Capture the cell that displays the provided text and extract its [X, Y] central coordinate. 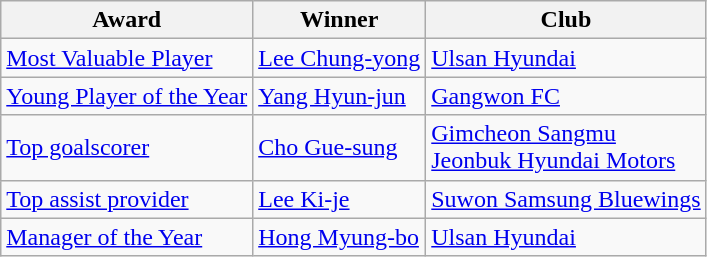
Gangwon FC [566, 96]
Lee Ki-je [340, 199]
Suwon Samsung Bluewings [566, 199]
Lee Chung-yong [340, 58]
Yang Hyun-jun [340, 96]
Manager of the Year [127, 237]
Winner [340, 20]
Top assist provider [127, 199]
Club [566, 20]
Young Player of the Year [127, 96]
Top goalscorer [127, 148]
Cho Gue-sung [340, 148]
Gimcheon Sangmu Jeonbuk Hyundai Motors [566, 148]
Most Valuable Player [127, 58]
Award [127, 20]
Hong Myung-bo [340, 237]
